Capture the cell that displays the provided text and extract its (x, y) central coordinate. 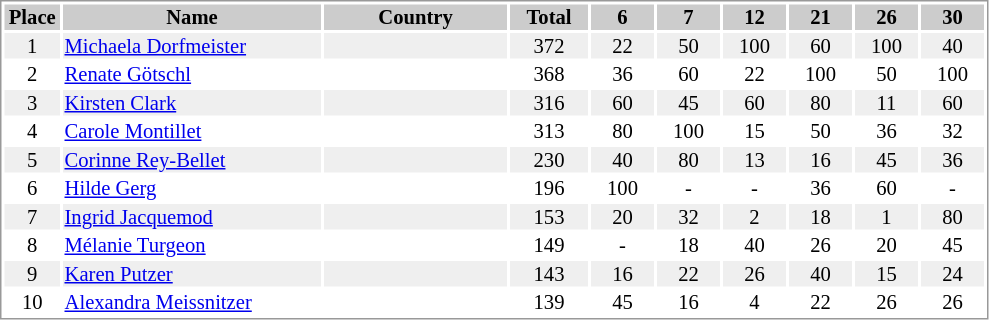
316 (549, 103)
372 (549, 46)
Kirsten Clark (192, 103)
5 (32, 160)
Corinne Rey-Bellet (192, 160)
Country (416, 17)
24 (952, 274)
10 (32, 303)
153 (549, 217)
9 (32, 274)
313 (549, 131)
3 (32, 103)
Mélanie Turgeon (192, 245)
139 (549, 303)
196 (549, 189)
143 (549, 274)
149 (549, 245)
12 (754, 17)
Name (192, 17)
30 (952, 17)
13 (754, 160)
Place (32, 17)
230 (549, 160)
Alexandra Meissnitzer (192, 303)
21 (820, 17)
8 (32, 245)
Total (549, 17)
Renate Götschl (192, 75)
Ingrid Jacquemod (192, 217)
Carole Montillet (192, 131)
368 (549, 75)
11 (886, 103)
Michaela Dorfmeister (192, 46)
Hilde Gerg (192, 189)
Karen Putzer (192, 274)
